Provide the [X, Y] coordinate of the cell's center where the given text is located.  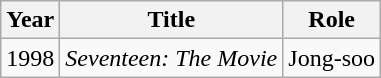
Year [30, 20]
Seventeen: The Movie [172, 58]
Jong-soo [332, 58]
Title [172, 20]
1998 [30, 58]
Role [332, 20]
